From the cell containing the given text, extract its center point as [X, Y] coordinate. 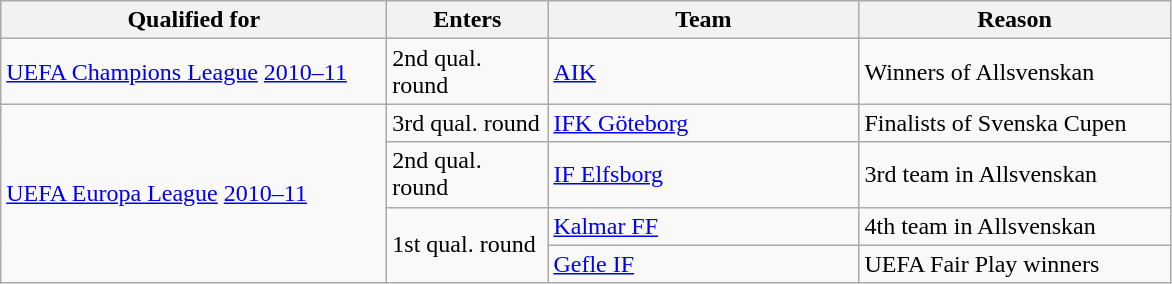
Finalists of Svenska Cupen [1014, 123]
Gefle IF [704, 264]
UEFA Fair Play winners [1014, 264]
UEFA Europa League 2010–11 [194, 194]
4th team in Allsvenskan [1014, 226]
Reason [1014, 20]
3rd team in Allsvenskan [1014, 174]
1st qual. round [468, 245]
AIK [704, 72]
Team [704, 20]
IFK Göteborg [704, 123]
Winners of Allsvenskan [1014, 72]
Qualified for [194, 20]
Enters [468, 20]
3rd qual. round [468, 123]
IF Elfsborg [704, 174]
Kalmar FF [704, 226]
UEFA Champions League 2010–11 [194, 72]
